Detect which cell encompasses the target text, then output its (x, y) center coordinate. 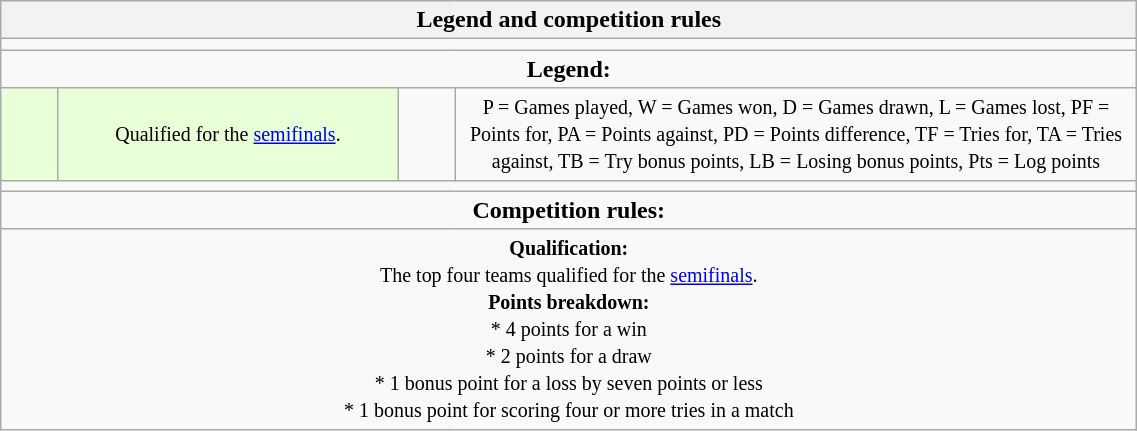
Legend: (569, 69)
Qualified for the semifinals. (228, 134)
Competition rules: (569, 210)
Legend and competition rules (569, 20)
